Output the (x, y) coordinate of the center of the cell containing the given text.  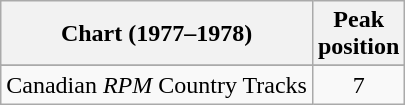
7 (358, 85)
Chart (1977–1978) (157, 34)
Peakposition (358, 34)
Canadian RPM Country Tracks (157, 85)
